Find where the given text appears and provide that cell's center as [x, y] coordinate. 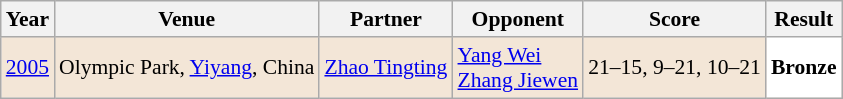
Result [804, 19]
2005 [28, 68]
Olympic Park, Yiyang, China [186, 68]
Partner [386, 19]
Bronze [804, 68]
Zhao Tingting [386, 68]
21–15, 9–21, 10–21 [674, 68]
Year [28, 19]
Yang Wei Zhang Jiewen [518, 68]
Opponent [518, 19]
Venue [186, 19]
Score [674, 19]
